Find where the given text appears and provide that cell's center as (X, Y) coordinate. 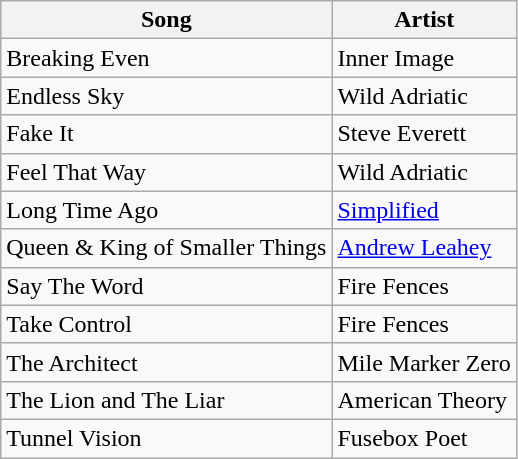
Tunnel Vision (166, 438)
Steve Everett (424, 134)
The Lion and The Liar (166, 400)
Queen & King of Smaller Things (166, 248)
Simplified (424, 210)
Song (166, 20)
American Theory (424, 400)
Breaking Even (166, 58)
Say The Word (166, 286)
Endless Sky (166, 96)
Feel That Way (166, 172)
Take Control (166, 324)
Fake It (166, 134)
Andrew Leahey (424, 248)
Inner Image (424, 58)
Mile Marker Zero (424, 362)
Artist (424, 20)
Long Time Ago (166, 210)
The Architect (166, 362)
Fusebox Poet (424, 438)
